Locate the cell with the specified text and output its (x, y) center coordinate. 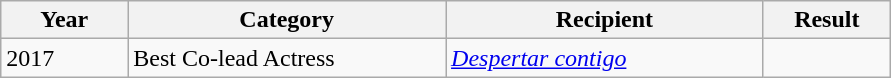
Best Co-lead Actress (287, 58)
Result (826, 20)
Year (64, 20)
Category (287, 20)
2017 (64, 58)
Recipient (605, 20)
Despertar contigo (605, 58)
